Identify which cell holds the provided text, then report its [X, Y] central coordinate. 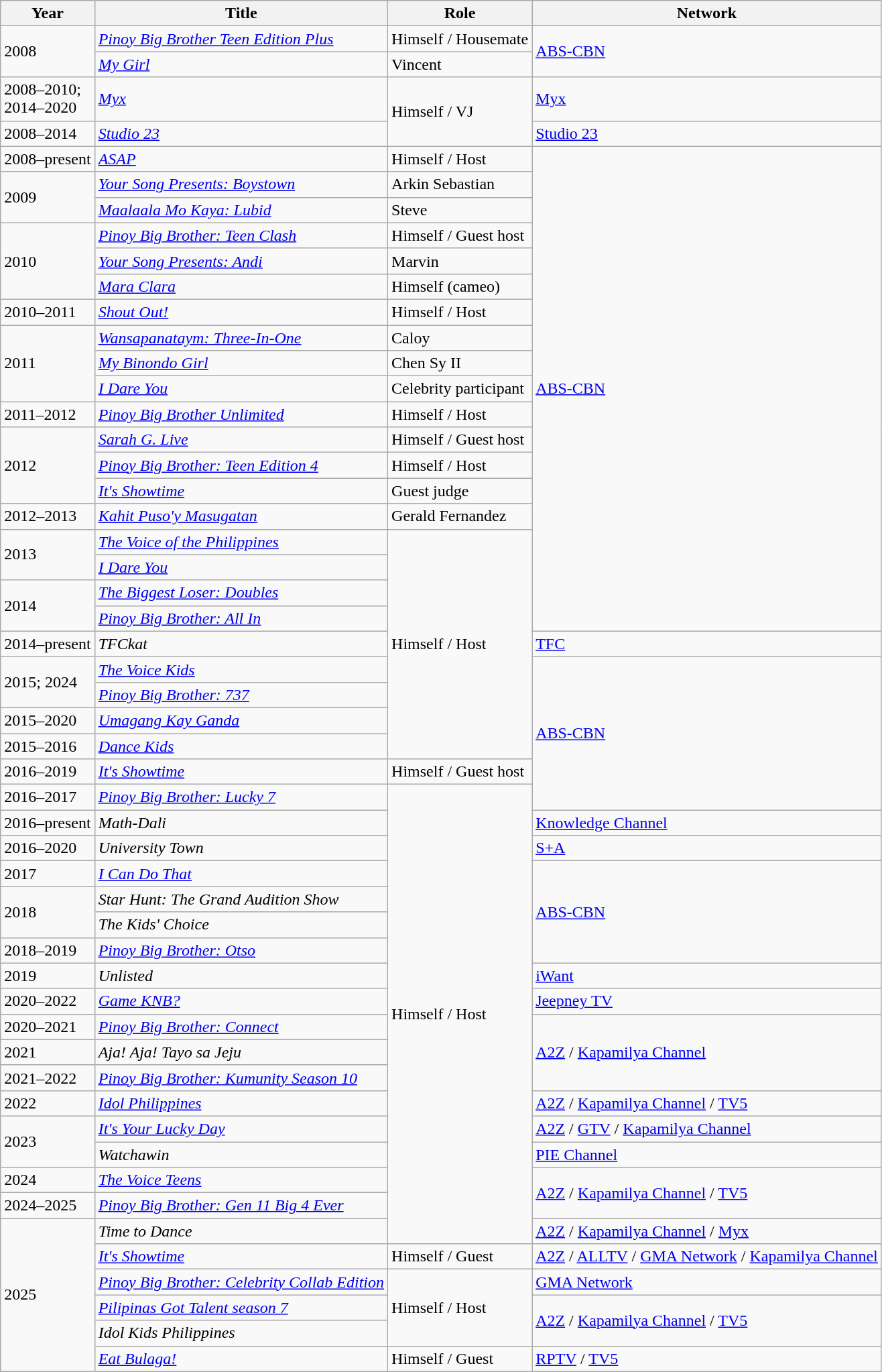
Network [707, 13]
It's Your Lucky Day [241, 1129]
Chen Sy II [460, 363]
2015; 2024 [48, 682]
The Voice Teens [241, 1180]
Himself / VJ [460, 111]
Pinoy Big Brother Teen Edition Plus [241, 39]
Pinoy Big Brother: Teen Clash [241, 235]
Your Song Presents: Andi [241, 261]
Pinoy Big Brother: Lucky 7 [241, 797]
Aja! Aja! Tayo sa Jeju [241, 1052]
Kahit Puso'y Masugatan [241, 516]
2012–2013 [48, 516]
2011 [48, 363]
I Can Do That [241, 874]
Jeepney TV [707, 1001]
Sarah G. Live [241, 440]
Pilipinas Got Talent season 7 [241, 1308]
Game KNB? [241, 1001]
2010 [48, 261]
Vincent [460, 64]
2021–2022 [48, 1078]
Pinoy Big Brother: Teen Edition 4 [241, 465]
ASAP [241, 159]
2018 [48, 912]
A2Z / Kapamilya Channel [707, 1052]
Mara Clara [241, 286]
S+A [707, 848]
Year [48, 13]
Himself (cameo) [460, 286]
2008 [48, 52]
2018–2019 [48, 950]
2022 [48, 1103]
Arkin Sebastian [460, 184]
Shout Out! [241, 312]
2016–present [48, 823]
The Voice of the Philippines [241, 542]
Dance Kids [241, 746]
The Biggest Loser: Doubles [241, 593]
2015–2020 [48, 720]
Umagang Kay Ganda [241, 720]
Maalaala Mo Kaya: Lubid [241, 210]
Title [241, 13]
My Girl [241, 64]
TFCkat [241, 644]
Pinoy Big Brother: Kumunity Season 10 [241, 1078]
Steve [460, 210]
2011–2012 [48, 414]
2013 [48, 555]
Marvin [460, 261]
2020–2022 [48, 1001]
Eat Bulaga! [241, 1359]
Pinoy Big Brother: Otso [241, 950]
2016–2019 [48, 772]
2010–2011 [48, 312]
Himself / Housemate [460, 39]
Knowledge Channel [707, 823]
2024–2025 [48, 1206]
Guest judge [460, 491]
2016–2017 [48, 797]
Pinoy Big Brother: 737 [241, 695]
Your Song Presents: Boystown [241, 184]
2014 [48, 606]
PIE Channel [707, 1154]
2025 [48, 1295]
2015–2016 [48, 746]
A2Z / GTV / Kapamilya Channel [707, 1129]
2016–2020 [48, 848]
2009 [48, 197]
2020–2021 [48, 1027]
Unlisted [241, 976]
Role [460, 13]
My Binondo Girl [241, 363]
2017 [48, 874]
Wansapanataym: Three-In-One [241, 337]
Caloy [460, 337]
GMA Network [707, 1282]
2021 [48, 1052]
2008–2010;2014–2020 [48, 99]
2012 [48, 465]
2024 [48, 1180]
Watchawin [241, 1154]
Math-Dali [241, 823]
Pinoy Big Brother: Celebrity Collab Edition [241, 1282]
2008–present [48, 159]
The Kids' Choice [241, 925]
Gerald Fernandez [460, 516]
Pinoy Big Brother: Gen 11 Big 4 Ever [241, 1206]
Time to Dance [241, 1231]
Pinoy Big Brother: Connect [241, 1027]
2008–2014 [48, 133]
A2Z / Kapamilya Channel / Myx [707, 1231]
TFC [707, 644]
2019 [48, 976]
Idol Philippines [241, 1103]
Pinoy Big Brother: All In [241, 618]
RPTV / TV5 [707, 1359]
University Town [241, 848]
2023 [48, 1141]
Idol Kids Philippines [241, 1333]
iWant [707, 976]
Celebrity participant [460, 389]
Pinoy Big Brother Unlimited [241, 414]
A2Z / ALLTV / GMA Network / Kapamilya Channel [707, 1257]
Star Hunt: The Grand Audition Show [241, 899]
2014–present [48, 644]
The Voice Kids [241, 669]
